For the text-containing cell, return its midpoint in [x, y] coordinate format. 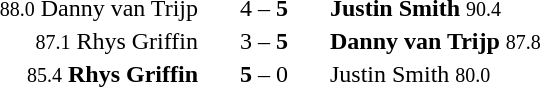
3 – 5 [264, 41]
